Scan for the cell matching the given text and deliver its (x, y) coordinate at center. 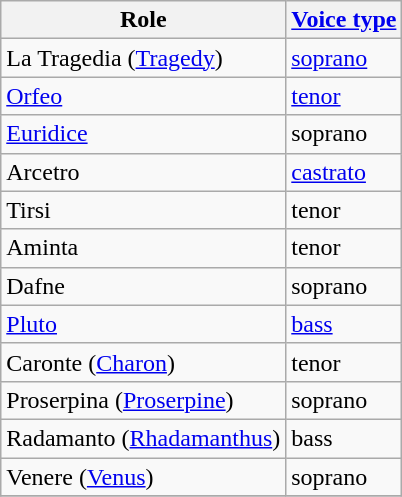
Role (144, 20)
Euridice (144, 134)
castrato (344, 172)
Orfeo (144, 96)
Radamanto (Rhadamanthus) (144, 438)
Voice type (344, 20)
Proserpina (Proserpine) (144, 400)
Tirsi (144, 210)
Venere (Venus) (144, 477)
Aminta (144, 248)
Dafne (144, 286)
La Tragedia (Tragedy) (144, 58)
Pluto (144, 324)
Caronte (Charon) (144, 362)
Arcetro (144, 172)
